Return the [x, y] coordinate for the center point of the cell that contains the specified text.  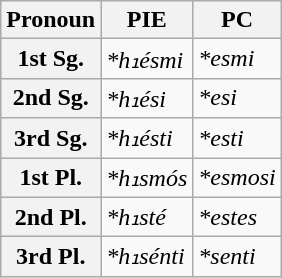
*esi [237, 98]
PC [237, 20]
*senti [237, 257]
*h₁ésti [147, 138]
Pronoun [51, 20]
3rd Pl. [51, 257]
*h₁sté [147, 217]
*esti [237, 138]
2nd Sg. [51, 98]
*h₁ési [147, 98]
*estes [237, 217]
1st Pl. [51, 178]
*h₁sénti [147, 257]
*h₁ésmi [147, 59]
*esmi [237, 59]
1st Sg. [51, 59]
PIE [147, 20]
*esmosi [237, 178]
3rd Sg. [51, 138]
*h₁smós [147, 178]
2nd Pl. [51, 217]
